Locate the cell with the specified text and output its (X, Y) center coordinate. 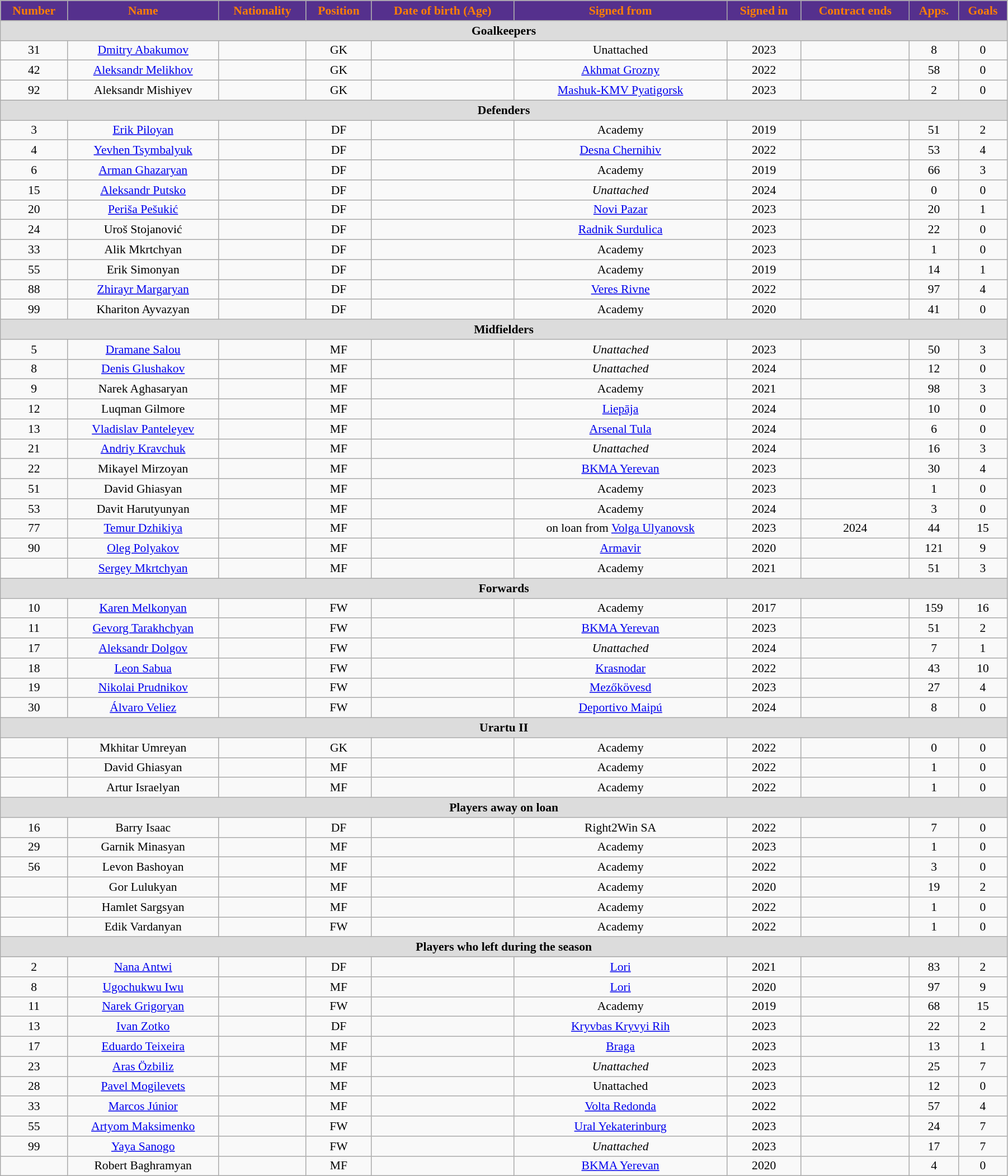
Álvaro Veliez (143, 708)
Armavir (621, 549)
43 (934, 668)
Urartu II (504, 728)
83 (934, 967)
Levon Bashoyan (143, 867)
Narek Grigoryan (143, 1007)
Andriy Kravchuk (143, 449)
Mikayel Mirzoyan (143, 469)
Periša Pešukić (143, 210)
Dramane Salou (143, 350)
Denis Glushakov (143, 369)
Davit Harutyunyan (143, 509)
Arsenal Tula (621, 429)
Midfielders (504, 329)
14 (934, 270)
Contract ends (855, 11)
Akhmat Grozny (621, 70)
Position (339, 11)
Braga (621, 1047)
50 (934, 350)
Aleksandr Putsko (143, 190)
Novi Pazar (621, 210)
90 (34, 549)
Deportivo Maipú (621, 708)
56 (34, 867)
41 (934, 310)
Number (34, 11)
on loan from Volga Ulyanovsk (621, 528)
Zhirayr Margaryan (143, 290)
18 (34, 668)
Goals (982, 11)
31 (34, 50)
Aleksandr Mishiyev (143, 91)
Dmitry Abakumov (143, 50)
Ivan Zotko (143, 1027)
Liepāja (621, 409)
Mezőkövesd (621, 688)
Barry Isaac (143, 828)
Sergey Mkrtchyan (143, 569)
88 (34, 290)
Karen Melkonyan (143, 608)
68 (934, 1007)
Name (143, 11)
Signed from (621, 11)
Players who left during the season (504, 947)
21 (34, 449)
121 (934, 549)
Gevorg Tarakhchyan (143, 629)
Right2Win SA (621, 828)
Veres Rivne (621, 290)
57 (934, 1107)
23 (34, 1066)
44 (934, 528)
Apps. (934, 11)
Eduardo Teixeira (143, 1047)
Desna Chernihiv (621, 150)
Artur Israelyan (143, 788)
Radnik Surdulica (621, 230)
92 (34, 91)
66 (934, 170)
Vladislav Panteleyev (143, 429)
Aleksandr Melikhov (143, 70)
Narek Aghasaryan (143, 389)
Erik Piloyan (143, 130)
25 (934, 1066)
Goalkeepers (504, 31)
Aleksandr Dolgov (143, 648)
Krasnodar (621, 668)
Signed in (764, 11)
Hamlet Sargsyan (143, 907)
Marcos Júnior (143, 1107)
Temur Dzhikiya (143, 528)
42 (34, 70)
5 (34, 350)
Forwards (504, 588)
Oleg Polyakov (143, 549)
159 (934, 608)
Artyom Maksimenko (143, 1126)
58 (934, 70)
Uroš Stojanović (143, 230)
Robert Baghramyan (143, 1166)
Erik Simonyan (143, 270)
Pavel Mogilevets (143, 1087)
29 (34, 847)
Yaya Sanogo (143, 1146)
Yevhen Tsymbalyuk (143, 150)
Leon Sabua (143, 668)
Edik Vardanyan (143, 927)
2017 (764, 608)
Mashuk-KMV Pyatigorsk (621, 91)
Defenders (504, 110)
Aras Özbiliz (143, 1066)
Alik Mkrtchyan (143, 250)
Kryvbas Kryvyi Rih (621, 1027)
Arman Ghazaryan (143, 170)
28 (34, 1087)
98 (934, 389)
27 (934, 688)
Nikolai Prudnikov (143, 688)
Players away on loan (504, 807)
Volta Redonda (621, 1107)
Khariton Ayvazyan (143, 310)
Ural Yekaterinburg (621, 1126)
77 (34, 528)
Date of birth (Age) (443, 11)
Mkhitar Umreyan (143, 748)
Gor Lulukyan (143, 887)
Luqman Gilmore (143, 409)
Garnik Minasyan (143, 847)
Nana Antwi (143, 967)
Ugochukwu Iwu (143, 987)
Nationality (262, 11)
